Return the [x, y] coordinate for the center point of the cell that contains the specified text.  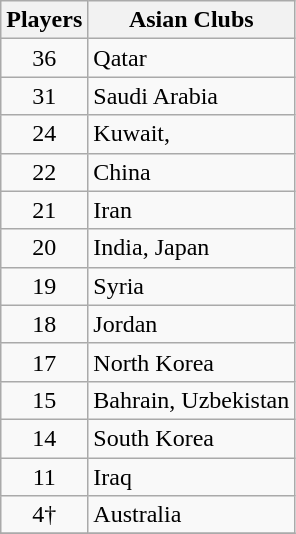
15 [44, 400]
Iraq [192, 477]
Kuwait, [192, 134]
India, Japan [192, 248]
31 [44, 96]
Iran [192, 210]
22 [44, 172]
20 [44, 248]
21 [44, 210]
18 [44, 324]
24 [44, 134]
11 [44, 477]
4† [44, 515]
South Korea [192, 438]
19 [44, 286]
Jordan [192, 324]
Australia [192, 515]
Asian Clubs [192, 20]
Syria [192, 286]
China [192, 172]
14 [44, 438]
Saudi Arabia [192, 96]
36 [44, 58]
North Korea [192, 362]
Players [44, 20]
Bahrain, Uzbekistan [192, 400]
17 [44, 362]
Qatar [192, 58]
